Pinpoint the cell where the given text exists, returning its [x, y] midpoint coordinate. 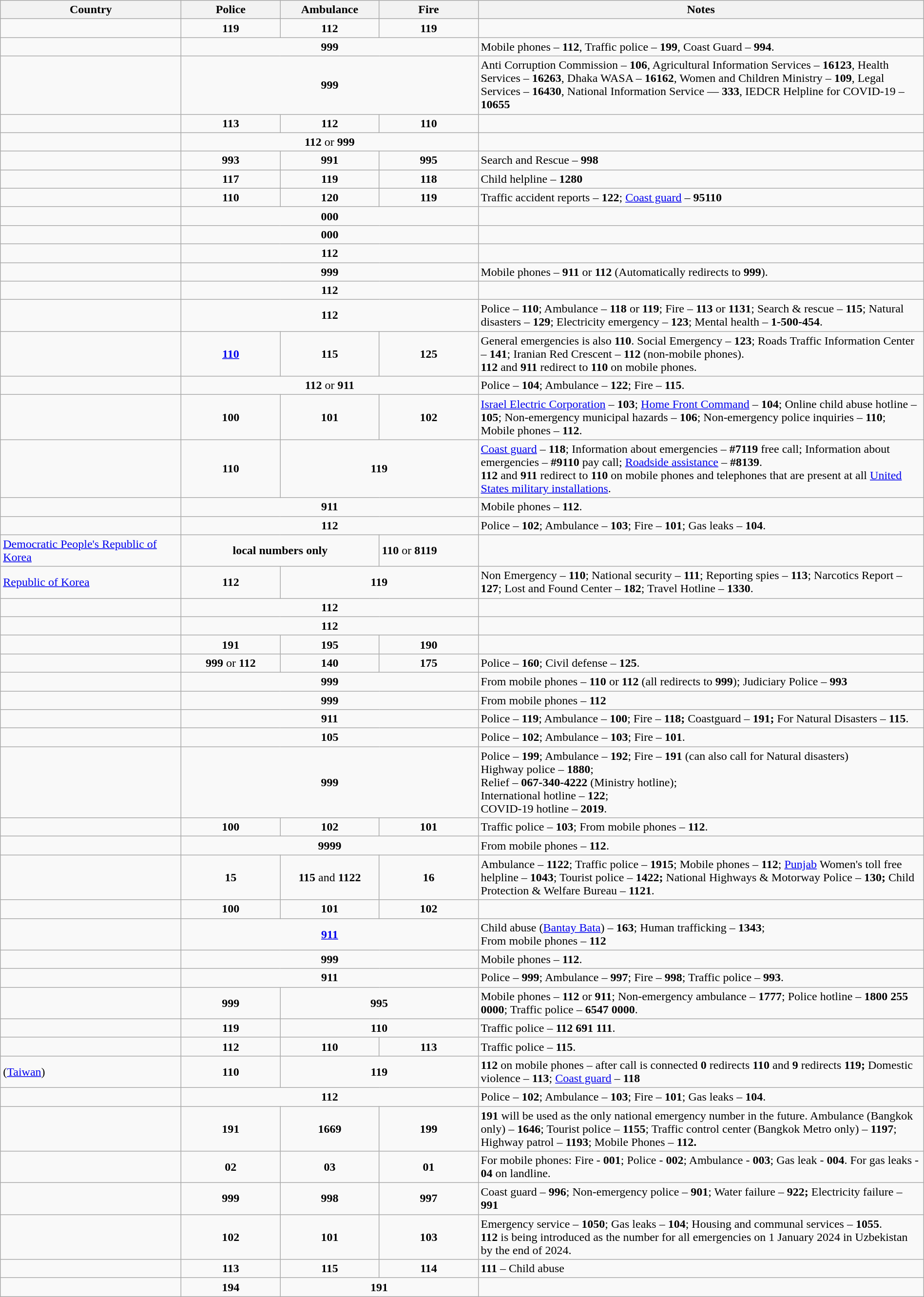
(Taiwan) [91, 1071]
16 [429, 877]
Search and Rescue – 998 [701, 160]
01 [429, 1167]
140 [329, 663]
115 and 1122 [329, 877]
local numbers only [280, 551]
From mobile phones – 112. [701, 846]
118 [429, 179]
Mobile phones – 112 or 911; Non-emergency ambulance – 1777; Police hotline – 1800 255 0000; Traffic police – 6547 0000. [701, 1003]
112 or 911 [329, 386]
Republic of Korea [91, 582]
Police – 119; Ambulance – 100; Fire – 118; Coastguard – 191; For Natural Disasters – 115. [701, 719]
Police – 102; Ambulance – 103; Fire – 101. [701, 737]
Police – 104; Ambulance – 122; Fire – 115. [701, 386]
999 or 112 [231, 663]
195 [329, 644]
190 [429, 644]
For mobile phones: Fire - 001; Police - 002; Ambulance - 003; Gas leak - 004. For gas leaks - 04 on landline. [701, 1167]
From mobile phones – 112 [701, 700]
110 or 8119 [429, 551]
175 [429, 663]
Child abuse (Bantay Bata) – 163; Human trafficking – 1343;From mobile phones – 112 [701, 934]
Traffic police – 112 691 111. [701, 1028]
Coast guard – 996; Non-emergency police – 901; Water failure – 922; Electricity failure – 991 [701, 1199]
9999 [329, 846]
194 [231, 1287]
991 [329, 160]
Mobile phones – 911 or 112 (Automatically redirects to 999). [701, 271]
997 [429, 1199]
Mobile phones – 112, Traffic police – 199, Coast Guard – 994. [701, 47]
Police – 160; Civil defense – 125. [701, 663]
03 [329, 1167]
120 [329, 197]
111 – Child abuse [701, 1269]
Traffic police – 115. [701, 1046]
Country [91, 10]
Non Emergency – 110; National security – 111; Reporting spies – 113; Narcotics Report – 127; Lost and Found Center – 182; Travel Hotline – 1330. [701, 582]
Traffic accident reports – 122; Coast guard – 95110 [701, 197]
125 [429, 354]
Democratic People's Republic of Korea [91, 551]
112 or 999 [329, 142]
02 [231, 1167]
15 [231, 877]
105 [329, 737]
Child helpline – 1280 [701, 179]
Notes [701, 10]
1669 [329, 1129]
998 [329, 1199]
103 [429, 1237]
117 [231, 179]
Police – 999; Ambulance – 997; Fire – 998; Traffic police – 993. [701, 978]
Police [231, 10]
From mobile phones – 110 or 112 (all redirects to 999); Judiciary Police – 993 [701, 681]
114 [429, 1269]
199 [429, 1129]
Traffic police – 103; From mobile phones – 112. [701, 827]
Ambulance [329, 10]
Fire [429, 10]
993 [231, 160]
112 on mobile phones – after call is connected 0 redirects 110 and 9 redirects 119; Domestic violence – 113; Coast guard – 118 [701, 1071]
